Identify which cell holds the provided text, then report its [X, Y] central coordinate. 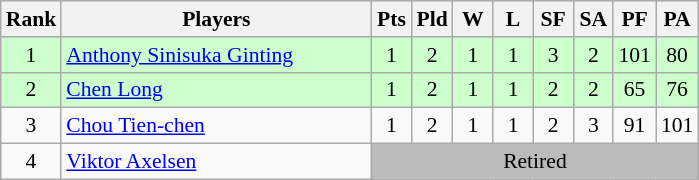
Rank [32, 19]
W [473, 19]
Pts [391, 19]
PF [634, 19]
SF [553, 19]
Retired [534, 162]
Chen Long [216, 90]
SA [593, 19]
Viktor Axelsen [216, 162]
Chou Tien-chen [216, 126]
L [513, 19]
Anthony Sinisuka Ginting [216, 55]
76 [678, 90]
PA [678, 19]
Pld [432, 19]
4 [32, 162]
91 [634, 126]
80 [678, 55]
65 [634, 90]
Players [216, 19]
